Provide the (x, y) coordinate of the cell's center where the given text is located.  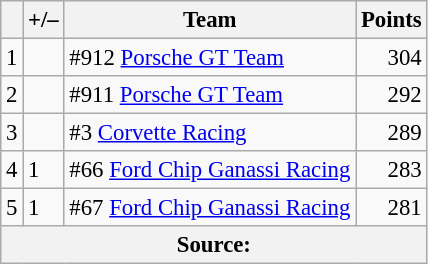
5 (12, 208)
#911 Porsche GT Team (210, 95)
304 (392, 58)
+/– (44, 20)
2 (12, 95)
292 (392, 95)
3 (12, 133)
#67 Ford Chip Ganassi Racing (210, 208)
4 (12, 170)
283 (392, 170)
Team (210, 20)
#3 Corvette Racing (210, 133)
289 (392, 133)
Points (392, 20)
#912 Porsche GT Team (210, 58)
Source: (214, 245)
281 (392, 208)
#66 Ford Chip Ganassi Racing (210, 170)
